Find where the given text appears and provide that cell's center as (x, y) coordinate. 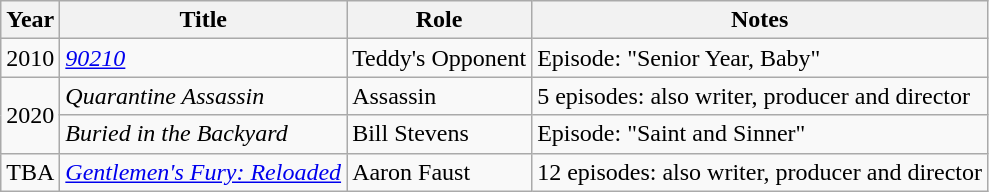
Episode: "Senior Year, Baby" (760, 58)
5 episodes: also writer, producer and director (760, 96)
Notes (760, 20)
Buried in the Backyard (204, 134)
2010 (30, 58)
Aaron Faust (440, 172)
Title (204, 20)
Gentlemen's Fury: Reloaded (204, 172)
Teddy's Opponent (440, 58)
Bill Stevens (440, 134)
12 episodes: also writer, producer and director (760, 172)
Episode: "Saint and Sinner" (760, 134)
Quarantine Assassin (204, 96)
2020 (30, 115)
Year (30, 20)
Assassin (440, 96)
TBA (30, 172)
Role (440, 20)
90210 (204, 58)
